Pinpoint the cell where the given text exists, returning its [X, Y] midpoint coordinate. 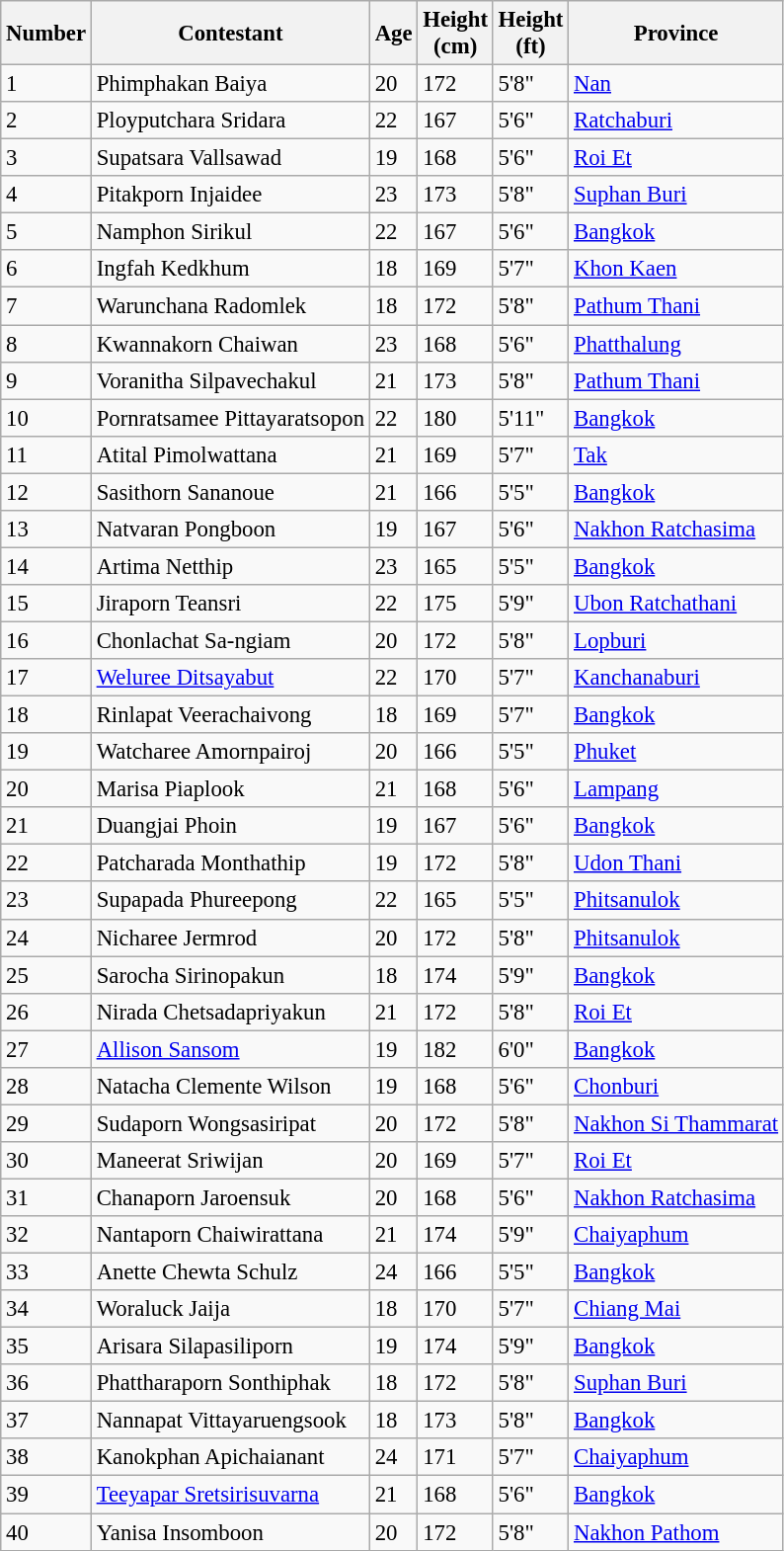
Kwannakorn Chaiwan [230, 344]
6 [46, 270]
Watcharee Amornpairoj [230, 752]
Lopburi [676, 640]
Allison Sansom [230, 1049]
Voranitha Silpavechakul [230, 380]
35 [46, 1347]
38 [46, 1457]
Lampang [676, 789]
171 [455, 1457]
Woraluck Jaija [230, 1309]
11 [46, 454]
Number [46, 34]
Nannapat Vittayaruengsook [230, 1421]
175 [455, 604]
Ployputchara Sridara [230, 121]
180 [455, 418]
Height (ft) [530, 34]
Warunchana Radomlek [230, 306]
14 [46, 566]
Pornratsamee Pittayaratsopon [230, 418]
Duangjai Phoin [230, 826]
17 [46, 678]
8 [46, 344]
Ubon Ratchathani [676, 604]
Nicharee Jermrod [230, 938]
Anette Chewta Schulz [230, 1272]
40 [46, 1532]
Age [393, 34]
Ingfah Kedkhum [230, 270]
30 [46, 1161]
Phimphakan Baiya [230, 84]
Arisara Silapasiliporn [230, 1347]
Chiang Mai [676, 1309]
7 [46, 306]
Contestant [230, 34]
5 [46, 232]
Khon Kaen [676, 270]
5'11" [530, 418]
Nakhon Si Thammarat [676, 1123]
Chonlachat Sa-ngiam [230, 640]
Height (cm) [455, 34]
39 [46, 1495]
Maneerat Sriwijan [230, 1161]
Weluree Ditsayabut [230, 678]
31 [46, 1197]
3 [46, 158]
32 [46, 1235]
26 [46, 1012]
Patcharada Monthathip [230, 863]
27 [46, 1049]
15 [46, 604]
Marisa Piaplook [230, 789]
Namphon Sirikul [230, 232]
Sudaporn Wongsasiripat [230, 1123]
Kanokphan Apichaianant [230, 1457]
Chanaporn Jaroensuk [230, 1197]
Ratchaburi [676, 121]
Sarocha Sirinopakun [230, 975]
28 [46, 1087]
16 [46, 640]
33 [46, 1272]
Province [676, 34]
Supatsara Vallsawad [230, 158]
2 [46, 121]
Yanisa Insomboon [230, 1532]
Teeyapar Sretsirisuvarna [230, 1495]
37 [46, 1421]
13 [46, 530]
Supapada Phureepong [230, 901]
4 [46, 195]
Artima Netthip [230, 566]
9 [46, 380]
Phattharaporn Sonthiphak [230, 1383]
34 [46, 1309]
Phuket [676, 752]
Nantaporn Chaiwirattana [230, 1235]
29 [46, 1123]
Jiraporn Teansri [230, 604]
Nakhon Pathom [676, 1532]
Chonburi [676, 1087]
Pitakporn Injaidee [230, 195]
10 [46, 418]
25 [46, 975]
Udon Thani [676, 863]
Tak [676, 454]
6'0" [530, 1049]
182 [455, 1049]
Sasithorn Sananoue [230, 492]
Natacha Clemente Wilson [230, 1087]
Phatthalung [676, 344]
36 [46, 1383]
Rinlapat Veerachaivong [230, 715]
Nirada Chetsadapriyakun [230, 1012]
Nan [676, 84]
Kanchanaburi [676, 678]
Natvaran Pongboon [230, 530]
1 [46, 84]
12 [46, 492]
Atital Pimolwattana [230, 454]
